Capture the cell that displays the provided text and extract its (x, y) central coordinate. 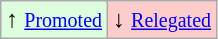
↑ Promoted (54, 20)
↓ Relegated (162, 20)
